Provide the [x, y] coordinate of the cell's center where the given text is located.  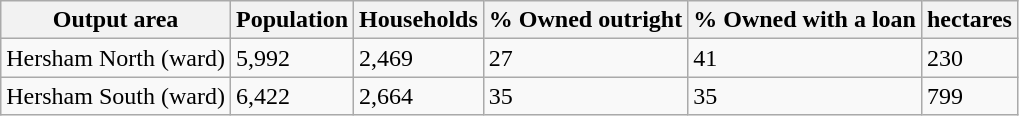
Output area [116, 20]
hectares [969, 20]
Hersham North (ward) [116, 58]
230 [969, 58]
Households [419, 20]
Population [292, 20]
2,469 [419, 58]
799 [969, 96]
Hersham South (ward) [116, 96]
2,664 [419, 96]
27 [585, 58]
6,422 [292, 96]
% Owned with a loan [805, 20]
41 [805, 58]
% Owned outright [585, 20]
5,992 [292, 58]
